Determine the (x, y) coordinate at the center of the cell enclosing the given text.  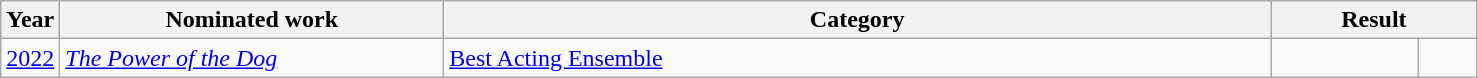
Year (30, 20)
Result (1374, 20)
Category (858, 20)
2022 (30, 58)
Nominated work (252, 20)
Best Acting Ensemble (858, 58)
The Power of the Dog (252, 58)
